Search for the cell housing the specified text and yield its (x, y) center coordinate. 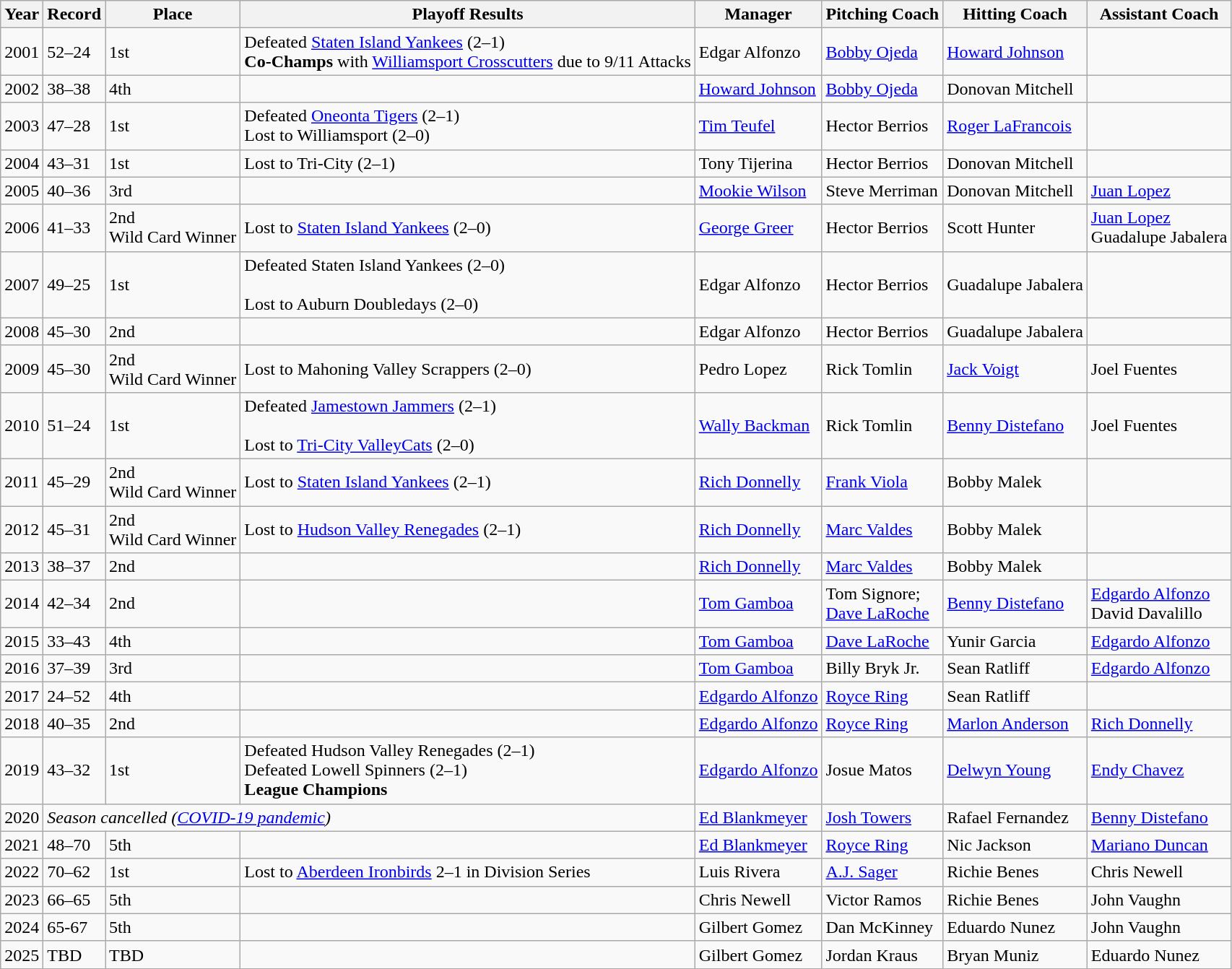
33–43 (74, 641)
Dan McKinney (882, 927)
Hitting Coach (1015, 14)
Defeated Staten Island Yankees (2–1) Co-Champs with Williamsport Crosscutters due to 9/11 Attacks (468, 52)
Season cancelled (COVID-19 pandemic) (369, 817)
38–38 (74, 89)
45–29 (74, 482)
2018 (22, 724)
38–37 (74, 567)
2005 (22, 191)
Playoff Results (468, 14)
51–24 (74, 425)
43–32 (74, 770)
2019 (22, 770)
Manager (758, 14)
Roger LaFrancois (1015, 126)
65-67 (74, 927)
52–24 (74, 52)
Tom Signore;Dave LaRoche (882, 604)
George Greer (758, 228)
2004 (22, 163)
2003 (22, 126)
2006 (22, 228)
49–25 (74, 284)
Steve Merriman (882, 191)
Year (22, 14)
Rafael Fernandez (1015, 817)
47–28 (74, 126)
Defeated Hudson Valley Renegades (2–1) Defeated Lowell Spinners (2–1) League Champions (468, 770)
Jack Voigt (1015, 368)
2023 (22, 900)
66–65 (74, 900)
Endy Chavez (1159, 770)
2020 (22, 817)
Defeated Oneonta Tigers (2–1)Lost to Williamsport (2–0) (468, 126)
Josue Matos (882, 770)
Bryan Muniz (1015, 955)
Tim Teufel (758, 126)
Assistant Coach (1159, 14)
Josh Towers (882, 817)
48–70 (74, 845)
Lost to Tri-City (2–1) (468, 163)
45–31 (74, 529)
Billy Bryk Jr. (882, 669)
41–33 (74, 228)
Lost to Mahoning Valley Scrappers (2–0) (468, 368)
Pedro Lopez (758, 368)
2010 (22, 425)
2002 (22, 89)
2017 (22, 696)
2025 (22, 955)
2016 (22, 669)
2014 (22, 604)
37–39 (74, 669)
Defeated Staten Island Yankees (2–0)Lost to Auburn Doubledays (2–0) (468, 284)
24–52 (74, 696)
Mariano Duncan (1159, 845)
Juan Lopez Guadalupe Jabalera (1159, 228)
Victor Ramos (882, 900)
2007 (22, 284)
2008 (22, 331)
2001 (22, 52)
Pitching Coach (882, 14)
A.J. Sager (882, 872)
2012 (22, 529)
2015 (22, 641)
2011 (22, 482)
Delwyn Young (1015, 770)
Place (173, 14)
2021 (22, 845)
2009 (22, 368)
Scott Hunter (1015, 228)
Yunir Garcia (1015, 641)
40–35 (74, 724)
Tony Tijerina (758, 163)
Juan Lopez (1159, 191)
Lost to Aberdeen Ironbirds 2–1 in Division Series (468, 872)
2022 (22, 872)
Dave LaRoche (882, 641)
Lost to Staten Island Yankees (2–1) (468, 482)
Record (74, 14)
Luis Rivera (758, 872)
Frank Viola (882, 482)
2024 (22, 927)
2013 (22, 567)
42–34 (74, 604)
Edgardo AlfonzoDavid Davalillo (1159, 604)
Wally Backman (758, 425)
40–36 (74, 191)
Mookie Wilson (758, 191)
Defeated Jamestown Jammers (2–1) Lost to Tri-City ValleyCats (2–0) (468, 425)
Nic Jackson (1015, 845)
Lost to Staten Island Yankees (2–0) (468, 228)
Marlon Anderson (1015, 724)
70–62 (74, 872)
Jordan Kraus (882, 955)
Lost to Hudson Valley Renegades (2–1) (468, 529)
43–31 (74, 163)
